Identify which cell holds the provided text, then report its [x, y] central coordinate. 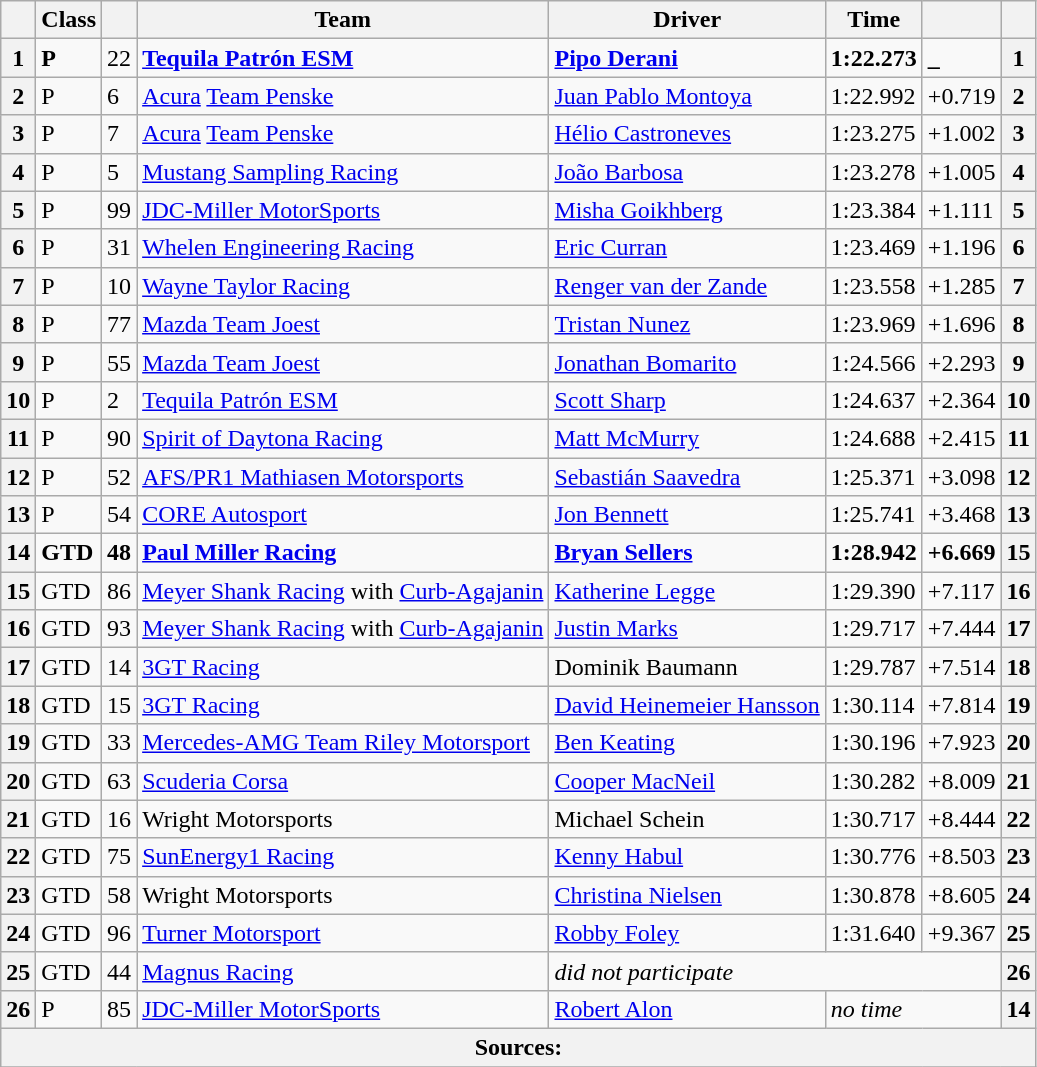
1:23.969 [874, 324]
1:22.273 [874, 58]
Team [343, 20]
1:29.787 [874, 667]
1:29.717 [874, 629]
1:23.558 [874, 286]
+1.196 [962, 248]
+8.605 [962, 895]
Dominik Baumann [687, 667]
+0.719 [962, 96]
Renger van der Zande [687, 286]
1:22.992 [874, 96]
AFS/PR1 Mathiasen Motorsports [343, 477]
Justin Marks [687, 629]
Turner Motorsport [343, 933]
1:23.275 [874, 134]
31 [120, 248]
+2.415 [962, 438]
1:30.717 [874, 819]
+6.669 [962, 553]
Tristan Nunez [687, 324]
52 [120, 477]
Ben Keating [687, 743]
+7.117 [962, 591]
Cooper MacNeil [687, 781]
Kenny Habul [687, 857]
+1.285 [962, 286]
+7.814 [962, 705]
Driver [687, 20]
Scott Sharp [687, 400]
Wayne Taylor Racing [343, 286]
+8.444 [962, 819]
55 [120, 362]
Magnus Racing [343, 971]
Misha Goikhberg [687, 210]
+8.503 [962, 857]
1:25.741 [874, 515]
Michael Schein [687, 819]
Sebastián Saavedra [687, 477]
1:25.371 [874, 477]
+7.514 [962, 667]
_ [962, 58]
+2.364 [962, 400]
1:30.878 [874, 895]
1:31.640 [874, 933]
Pipo Derani [687, 58]
48 [120, 553]
1:29.390 [874, 591]
+1.111 [962, 210]
no time [913, 1009]
85 [120, 1009]
+8.009 [962, 781]
CORE Autosport [343, 515]
1:24.637 [874, 400]
Scuderia Corsa [343, 781]
João Barbosa [687, 172]
Robby Foley [687, 933]
Christina Nielsen [687, 895]
90 [120, 438]
Mercedes-AMG Team Riley Motorsport [343, 743]
+3.098 [962, 477]
SunEnergy1 Racing [343, 857]
Jonathan Bomarito [687, 362]
+1.696 [962, 324]
+9.367 [962, 933]
Matt McMurry [687, 438]
1:28.942 [874, 553]
Juan Pablo Montoya [687, 96]
1:23.384 [874, 210]
1:30.196 [874, 743]
54 [120, 515]
+2.293 [962, 362]
1:30.114 [874, 705]
+1.005 [962, 172]
93 [120, 629]
1:24.566 [874, 362]
99 [120, 210]
1:24.688 [874, 438]
+7.444 [962, 629]
+7.923 [962, 743]
44 [120, 971]
33 [120, 743]
1:30.282 [874, 781]
63 [120, 781]
1:30.776 [874, 857]
75 [120, 857]
Mustang Sampling Racing [343, 172]
1:23.278 [874, 172]
+3.468 [962, 515]
Sources: [518, 1047]
58 [120, 895]
Jon Bennett [687, 515]
+1.002 [962, 134]
Katherine Legge [687, 591]
Time [874, 20]
David Heinemeier Hansson [687, 705]
Paul Miller Racing [343, 553]
Bryan Sellers [687, 553]
Class [69, 20]
1:23.469 [874, 248]
Eric Curran [687, 248]
77 [120, 324]
Spirit of Daytona Racing [343, 438]
did not participate [775, 971]
Robert Alon [687, 1009]
96 [120, 933]
86 [120, 591]
Whelen Engineering Racing [343, 248]
Hélio Castroneves [687, 134]
